Output the (x, y) coordinate of the center of the cell containing the given text.  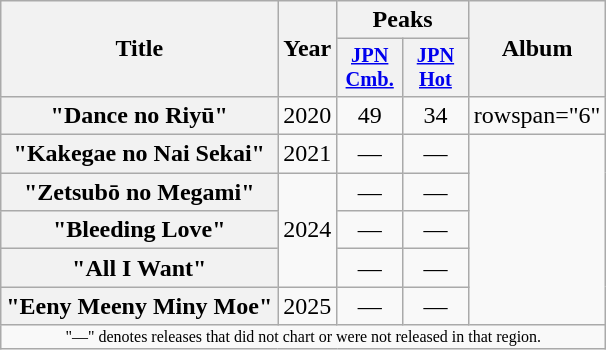
JPNCmb. (370, 68)
2021 (308, 154)
2020 (308, 115)
Title (140, 49)
2024 (308, 230)
"Eeny Meeny Miny Moe" (140, 306)
"All I Want" (140, 268)
"Dance no Riyū" (140, 115)
Album (537, 49)
Year (308, 49)
"Zetsubō no Megami" (140, 192)
Peaks (402, 20)
"—" denotes releases that did not chart or were not released in that region. (304, 337)
49 (370, 115)
34 (436, 115)
2025 (308, 306)
rowspan="6" (537, 115)
"Kakegae no Nai Sekai" (140, 154)
"Bleeding Love" (140, 230)
JPNHot (436, 68)
